Extract the [X, Y] coordinate from the center of the cell holding the provided text.  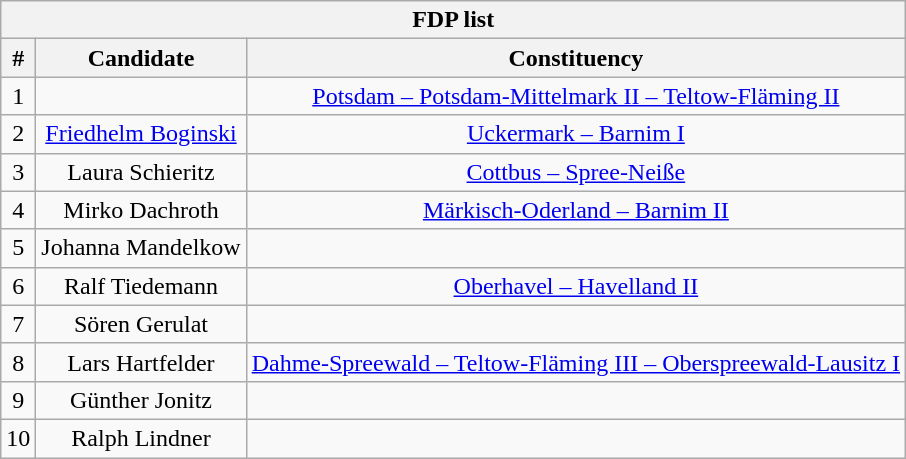
Mirko Dachroth [141, 210]
Ralf Tiedemann [141, 286]
Potsdam – Potsdam-Mittelmark II – Teltow-Fläming II [576, 96]
3 [18, 172]
4 [18, 210]
FDP list [454, 20]
Friedhelm Boginski [141, 134]
9 [18, 400]
Johanna Mandelkow [141, 248]
# [18, 58]
1 [18, 96]
6 [18, 286]
Oberhavel – Havelland II [576, 286]
Lars Hartfelder [141, 362]
Märkisch-Oderland – Barnim II [576, 210]
Constituency [576, 58]
7 [18, 324]
Sören Gerulat [141, 324]
8 [18, 362]
10 [18, 438]
2 [18, 134]
Günther Jonitz [141, 400]
Candidate [141, 58]
Dahme-Spreewald – Teltow-Fläming III – Oberspreewald-Lausitz I [576, 362]
Uckermark – Barnim I [576, 134]
Cottbus – Spree-Neiße [576, 172]
Ralph Lindner [141, 438]
5 [18, 248]
Laura Schieritz [141, 172]
